Output the (X, Y) coordinate of the center of the cell containing the given text.  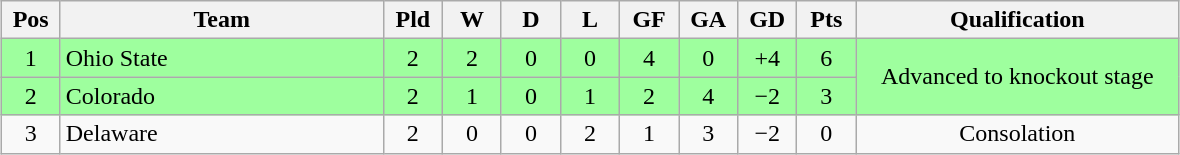
L (590, 20)
GA (708, 20)
6 (826, 58)
Pts (826, 20)
Pos (30, 20)
GF (650, 20)
Delaware (222, 134)
Consolation (1018, 134)
Team (222, 20)
+4 (768, 58)
Pld (412, 20)
Qualification (1018, 20)
Ohio State (222, 58)
Advanced to knockout stage (1018, 77)
D (530, 20)
W (472, 20)
GD (768, 20)
Colorado (222, 96)
